Identify which cell holds the provided text, then report its (x, y) central coordinate. 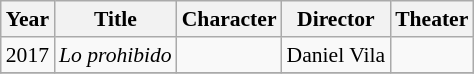
Title (116, 19)
Lo prohibido (116, 55)
Director (336, 19)
Theater (432, 19)
Year (28, 19)
2017 (28, 55)
Daniel Vila (336, 55)
Character (230, 19)
